Identify which cell holds the provided text, then report its (X, Y) central coordinate. 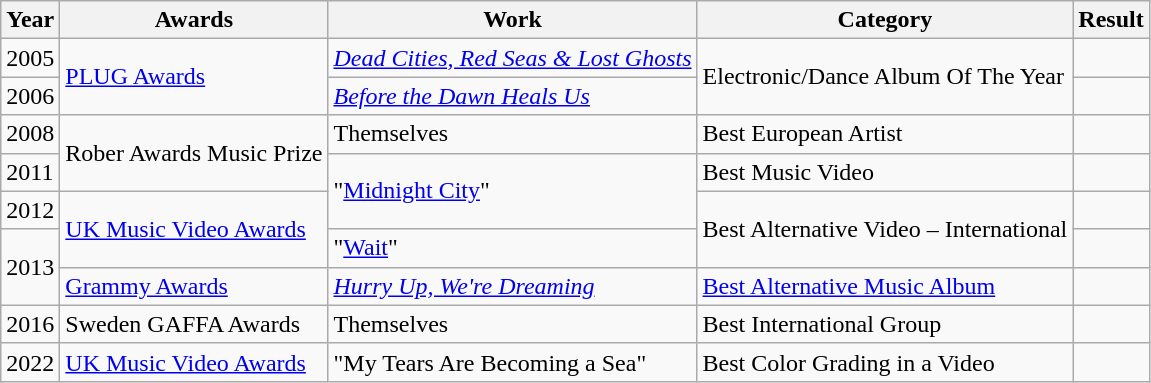
Sweden GAFFA Awards (194, 324)
Awards (194, 20)
2011 (30, 172)
2016 (30, 324)
Best Music Video (885, 172)
Best Alternative Video – International (885, 229)
Year (30, 20)
2005 (30, 58)
Best European Artist (885, 134)
Before the Dawn Heals Us (512, 96)
Rober Awards Music Prize (194, 153)
Dead Cities, Red Seas & Lost Ghosts (512, 58)
2006 (30, 96)
Result (1111, 20)
"Midnight City" (512, 191)
Best Color Grading in a Video (885, 362)
Best International Group (885, 324)
Hurry Up, We're Dreaming (512, 286)
Work (512, 20)
PLUG Awards (194, 77)
2022 (30, 362)
2012 (30, 210)
Best Alternative Music Album (885, 286)
Grammy Awards (194, 286)
Electronic/Dance Album Of The Year (885, 77)
2008 (30, 134)
"My Tears Are Becoming a Sea" (512, 362)
2013 (30, 267)
"Wait" (512, 248)
Category (885, 20)
